Determine the (X, Y) coordinate at the center of the cell enclosing the given text.  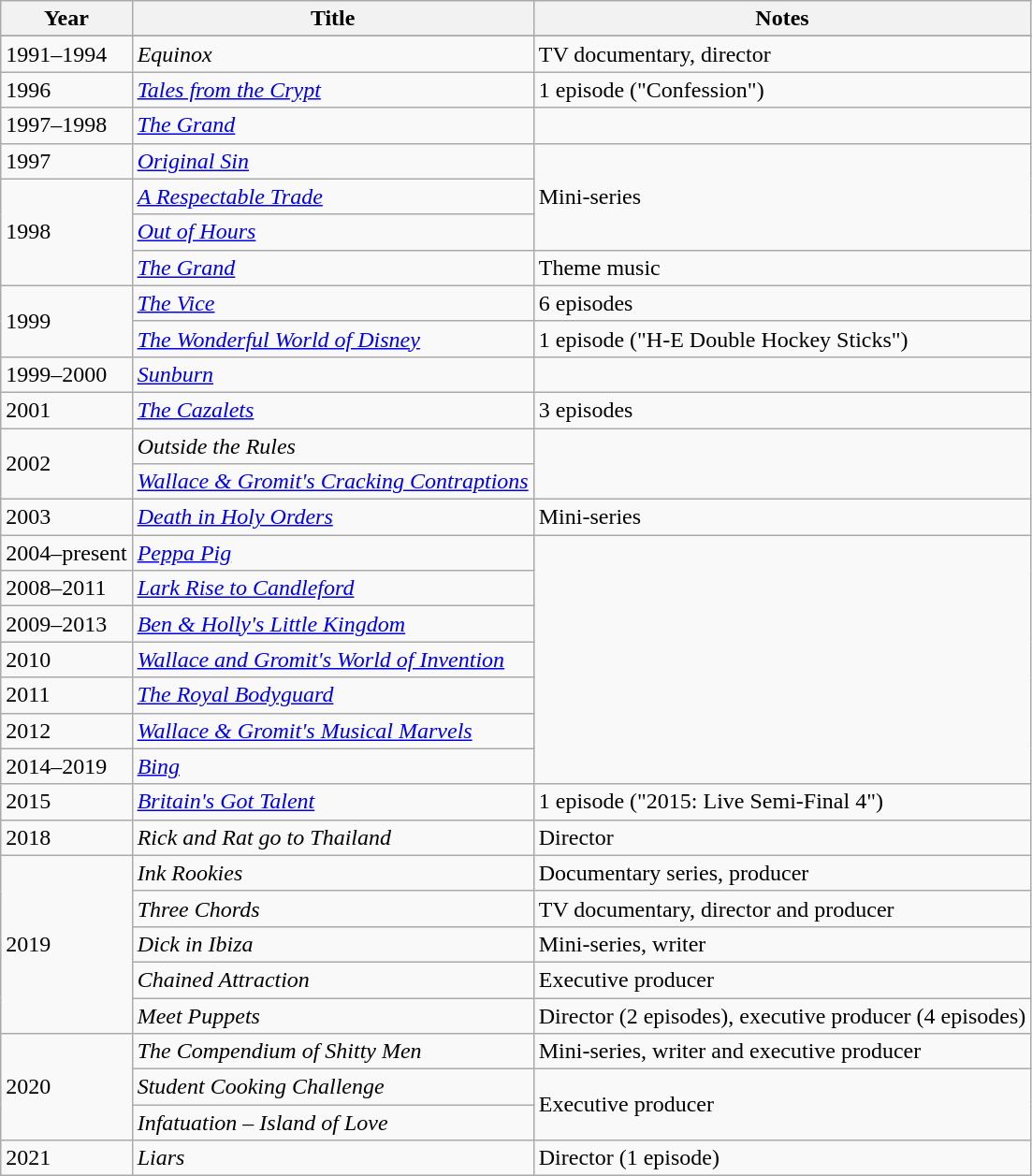
Mini-series, writer (782, 944)
1999 (66, 321)
Original Sin (333, 161)
The Wonderful World of Disney (333, 339)
1998 (66, 232)
2009–2013 (66, 624)
2020 (66, 1087)
Year (66, 19)
2012 (66, 731)
A Respectable Trade (333, 196)
Meet Puppets (333, 1015)
Documentary series, producer (782, 873)
Britain's Got Talent (333, 802)
The Royal Bodyguard (333, 695)
Title (333, 19)
2008–2011 (66, 588)
2002 (66, 464)
Chained Attraction (333, 980)
The Cazalets (333, 410)
2014–2019 (66, 766)
Peppa Pig (333, 553)
1999–2000 (66, 374)
1991–1994 (66, 54)
Bing (333, 766)
Dick in Ibiza (333, 944)
Out of Hours (333, 232)
The Compendium of Shitty Men (333, 1052)
Liars (333, 1158)
Director (782, 837)
Outside the Rules (333, 446)
2004–present (66, 553)
Ben & Holly's Little Kingdom (333, 624)
1 episode ("H-E Double Hockey Sticks") (782, 339)
Student Cooking Challenge (333, 1087)
6 episodes (782, 303)
1996 (66, 90)
Equinox (333, 54)
Wallace and Gromit's World of Invention (333, 660)
3 episodes (782, 410)
1997 (66, 161)
Notes (782, 19)
2021 (66, 1158)
TV documentary, director (782, 54)
1 episode ("2015: Live Semi-Final 4") (782, 802)
Tales from the Crypt (333, 90)
2010 (66, 660)
Wallace & Gromit's Cracking Contraptions (333, 482)
2011 (66, 695)
2003 (66, 517)
Death in Holy Orders (333, 517)
Sunburn (333, 374)
2001 (66, 410)
Infatuation – Island of Love (333, 1123)
2018 (66, 837)
The Vice (333, 303)
Theme music (782, 268)
1 episode ("Confession") (782, 90)
Wallace & Gromit's Musical Marvels (333, 731)
Lark Rise to Candleford (333, 588)
2019 (66, 944)
2015 (66, 802)
TV documentary, director and producer (782, 908)
Rick and Rat go to Thailand (333, 837)
Three Chords (333, 908)
Ink Rookies (333, 873)
Director (2 episodes), executive producer (4 episodes) (782, 1015)
1997–1998 (66, 125)
Director (1 episode) (782, 1158)
Mini-series, writer and executive producer (782, 1052)
